Detect which cell encompasses the target text, then output its (x, y) center coordinate. 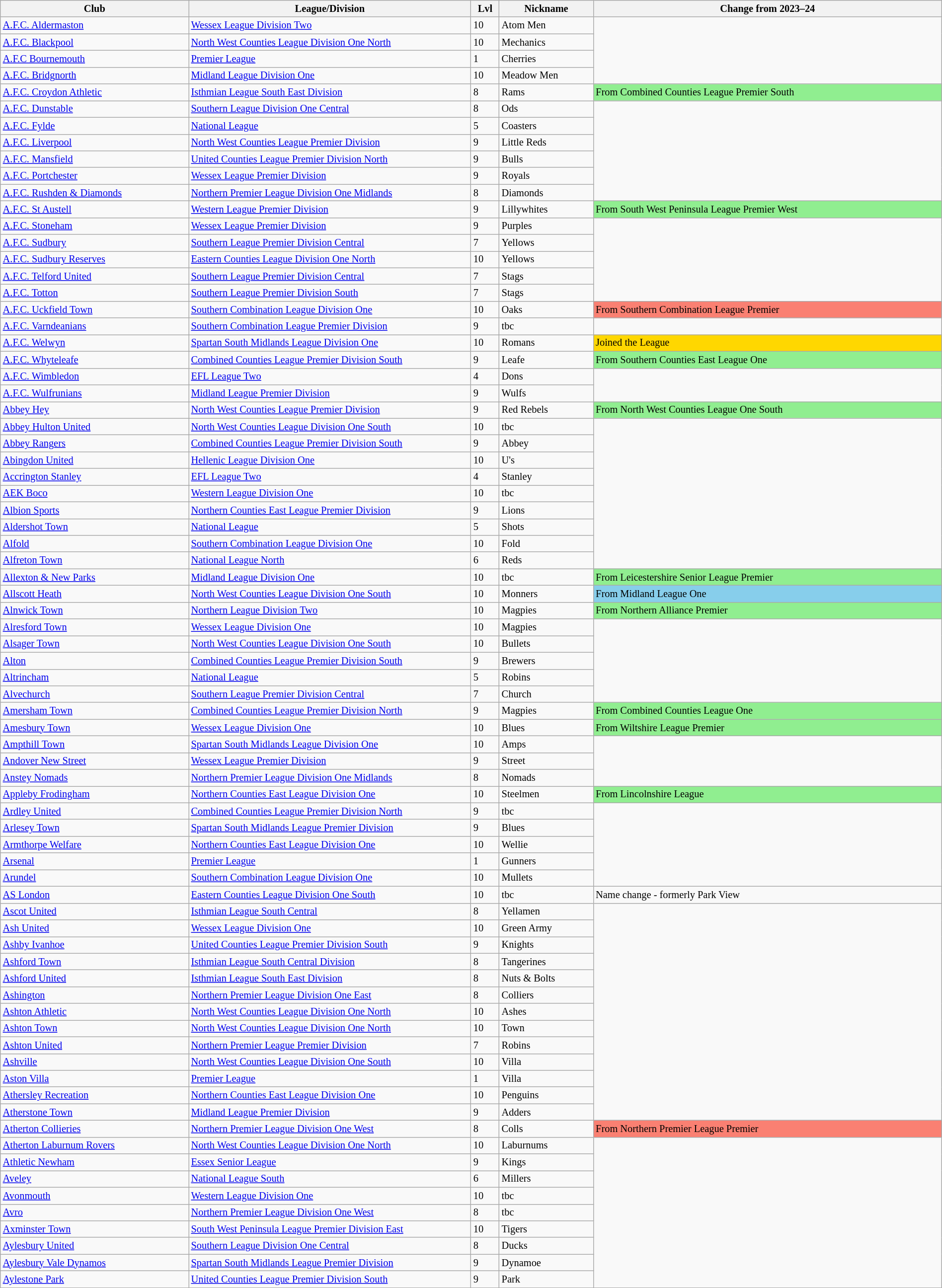
Northern Counties East League Premier Division (330, 510)
Little Reds (547, 143)
Ashville (94, 1062)
Avro (94, 1212)
Kings (547, 1162)
A.F.C. Sudbury (94, 243)
Abbey Hey (94, 410)
Wulfs (547, 393)
A.F.C. Wimbledon (94, 377)
Cherries (547, 59)
Abingdon United (94, 460)
Stanley (547, 477)
Alfold (94, 543)
From Lincolnshire League (767, 794)
A.F.C. Blackpool (94, 42)
Brewers (547, 661)
A.F.C. Bridgnorth (94, 76)
Penguins (547, 1095)
Club (94, 8)
Bullets (547, 644)
Amesbury Town (94, 728)
U's (547, 460)
Albion Sports (94, 510)
Eastern Counties League Division One North (330, 259)
A.F.C. Sudbury Reserves (94, 259)
Ashford United (94, 978)
Church (547, 694)
Colliers (547, 995)
Abbey Hulton United (94, 427)
Avonmouth (94, 1196)
Meadow Men (547, 76)
Wessex League Division Two (330, 25)
Arsenal (94, 861)
A.F.C. Portchester (94, 176)
Eastern Counties League Division One South (330, 895)
Alresford Town (94, 627)
Hellenic League Division One (330, 460)
Mullets (547, 878)
Axminster Town (94, 1229)
Ashton Athletic (94, 1012)
Allexton & New Parks (94, 577)
Knights (547, 945)
From Midland League One (767, 594)
Aston Villa (94, 1078)
Romans (547, 343)
Northern Premier League Division One East (330, 995)
A.F.C Bournemouth (94, 59)
Lillywhites (547, 209)
Laburnums (547, 1145)
Change from 2023–24 (767, 8)
Ducks (547, 1246)
A.F.C. Aldermaston (94, 25)
A.F.C. Uckfield Town (94, 309)
Allscott Heath (94, 594)
Arundel (94, 878)
From Wiltshire League Premier (767, 728)
Oaks (547, 309)
Millers (547, 1179)
From North West Counties League One South (767, 410)
Ash United (94, 928)
A.F.C. Dunstable (94, 109)
Lvl (485, 8)
Atherton Laburnum Rovers (94, 1145)
Altrincham (94, 678)
A.F.C. Wulfrunians (94, 393)
Abbey (547, 443)
Aldershot Town (94, 527)
Ashton Town (94, 1028)
From Leicestershire Senior League Premier (767, 577)
Wellie (547, 844)
Amersham Town (94, 711)
From Southern Combination League Premier (767, 309)
A.F.C. Croydon Athletic (94, 92)
Diamonds (547, 193)
Steelmen (547, 794)
Red Rebels (547, 410)
Royals (547, 176)
Northern Premier League Premier Division (330, 1045)
Atherton Collieries (94, 1129)
Bulls (547, 159)
Athersley Recreation (94, 1095)
Amps (547, 744)
From Northern Premier League Premier (767, 1129)
From Combined Counties League One (767, 711)
A.F.C. Rushden & Diamonds (94, 193)
Appleby Frodingham (94, 794)
A.F.C. Stoneham (94, 226)
Aylesbury United (94, 1246)
Alfreton Town (94, 560)
Athletic Newham (94, 1162)
Park (547, 1279)
Aylestone Park (94, 1279)
Tangerines (547, 962)
From South West Peninsula League Premier West (767, 209)
A.F.C. Whyteleafe (94, 360)
Shots (547, 527)
A.F.C. Mansfield (94, 159)
A.F.C. Fylde (94, 126)
Ashby Ivanhoe (94, 945)
From Combined Counties League Premier South (767, 92)
Ashford Town (94, 962)
Dynamoe (547, 1263)
Colls (547, 1129)
Atherstone Town (94, 1112)
Leafe (547, 360)
A.F.C. Totton (94, 293)
Accrington Stanley (94, 477)
Nickname (547, 8)
Aveley (94, 1179)
Andover New Street (94, 761)
League/Division (330, 8)
National League South (330, 1179)
A.F.C. Welwyn (94, 343)
Atom Men (547, 25)
Coasters (547, 126)
Ascot United (94, 911)
Monners (547, 594)
From Southern Counties East League One (767, 360)
AEK Boco (94, 493)
Alvechurch (94, 694)
Ods (547, 109)
Nuts & Bolts (547, 978)
Aylesbury Vale Dynamos (94, 1263)
United Counties League Premier Division North (330, 159)
Arlesey Town (94, 828)
Western League Premier Division (330, 209)
Isthmian League South Central Division (330, 962)
Green Army (547, 928)
Southern League Premier Division South (330, 293)
Nomads (547, 778)
Joined the League (767, 343)
Mechanics (547, 42)
South West Peninsula League Premier Division East (330, 1229)
From Northern Alliance Premier (767, 610)
Ampthill Town (94, 744)
Street (547, 761)
Dons (547, 377)
Alsager Town (94, 644)
Purples (547, 226)
Town (547, 1028)
A.F.C. Varndeanians (94, 326)
Abbey Rangers (94, 443)
Reds (547, 560)
Ardley United (94, 811)
Yellamen (547, 911)
Rams (547, 92)
Fold (547, 543)
Southern Combination League Premier Division (330, 326)
Name change - formerly Park View (767, 895)
Northern League Division Two (330, 610)
A.F.C. Telford United (94, 276)
Alton (94, 661)
Alnwick Town (94, 610)
Ashington (94, 995)
Armthorpe Welfare (94, 844)
A.F.C. St Austell (94, 209)
Isthmian League South Central (330, 911)
Ashton United (94, 1045)
Lions (547, 510)
National League North (330, 560)
Adders (547, 1112)
A.F.C. Liverpool (94, 143)
Ashes (547, 1012)
Gunners (547, 861)
AS London (94, 895)
Anstey Nomads (94, 778)
Tigers (547, 1229)
Essex Senior League (330, 1162)
